Find where the given text appears and provide that cell's center as [x, y] coordinate. 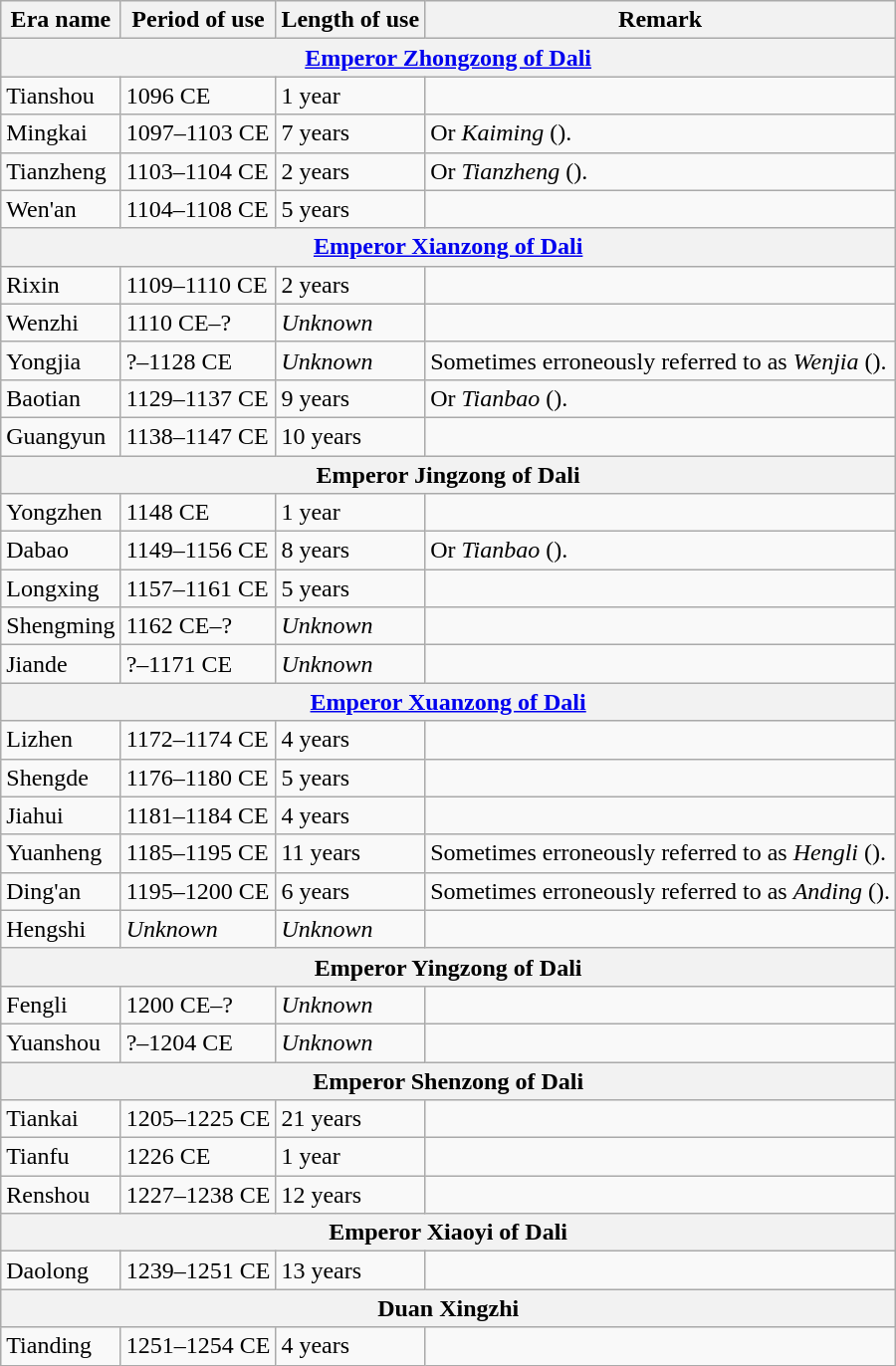
1104–1108 CE [198, 209]
Emperor Shenzong of Dali [448, 1080]
Guangyun [61, 436]
1172–1174 CE [198, 740]
6 years [350, 891]
Yongjia [61, 360]
Shengming [61, 626]
9 years [350, 398]
Ding'an [61, 891]
?–1128 CE [198, 360]
8 years [350, 551]
Daolong [61, 1270]
1200 CE–? [198, 1005]
Yuanshou [61, 1042]
Dabao [61, 551]
21 years [350, 1119]
Fengli [61, 1005]
Tianshou [61, 96]
Emperor Yingzong of Dali [448, 967]
Yongzhen [61, 513]
Tiankai [61, 1119]
Length of use [350, 20]
1185–1195 CE [198, 853]
Yuanheng [61, 853]
Era name [61, 20]
Wenzhi [61, 323]
1129–1137 CE [198, 398]
Emperor Jingzong of Dali [448, 475]
Remark [661, 20]
Or Kaiming (). [661, 133]
Tianfu [61, 1157]
Baotian [61, 398]
Emperor Xianzong of Dali [448, 247]
Sometimes erroneously referred to as Anding (). [661, 891]
Tianding [61, 1346]
1226 CE [198, 1157]
1110 CE–? [198, 323]
1195–1200 CE [198, 891]
1103–1104 CE [198, 171]
Duan Xingzhi [448, 1308]
11 years [350, 853]
10 years [350, 436]
7 years [350, 133]
Jiande [61, 664]
1176–1180 CE [198, 778]
1239–1251 CE [198, 1270]
Emperor Xuanzong of Dali [448, 702]
Mingkai [61, 133]
Tianzheng [61, 171]
Sometimes erroneously referred to as Hengli (). [661, 853]
Longxing [61, 588]
1181–1184 CE [198, 815]
1096 CE [198, 96]
1097–1103 CE [198, 133]
Period of use [198, 20]
Sometimes erroneously referred to as Wenjia (). [661, 360]
Rixin [61, 285]
Renshou [61, 1195]
Emperor Xiaoyi of Dali [448, 1233]
Lizhen [61, 740]
1205–1225 CE [198, 1119]
1227–1238 CE [198, 1195]
1251–1254 CE [198, 1346]
1138–1147 CE [198, 436]
Wen'an [61, 209]
12 years [350, 1195]
Jiahui [61, 815]
?–1171 CE [198, 664]
1109–1110 CE [198, 285]
1157–1161 CE [198, 588]
13 years [350, 1270]
?–1204 CE [198, 1042]
Hengshi [61, 929]
1148 CE [198, 513]
1162 CE–? [198, 626]
Emperor Zhongzong of Dali [448, 58]
1149–1156 CE [198, 551]
Shengde [61, 778]
Or Tianzheng (). [661, 171]
